From the cell containing the given text, extract its center point as (X, Y) coordinate. 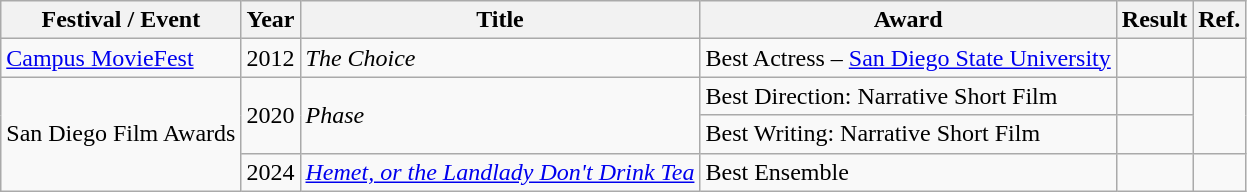
2020 (270, 115)
Hemet, or the Landlady Don't Drink Tea (500, 172)
Title (500, 20)
Best Actress – San Diego State University (908, 58)
Best Ensemble (908, 172)
2012 (270, 58)
The Choice (500, 58)
Festival / Event (121, 20)
2024 (270, 172)
Year (270, 20)
Ref. (1220, 20)
San Diego Film Awards (121, 134)
Result (1154, 20)
Best Direction: Narrative Short Film (908, 96)
Phase (500, 115)
Award (908, 20)
Best Writing: Narrative Short Film (908, 134)
Campus MovieFest (121, 58)
